From the cell containing the given text, extract its center point as [x, y] coordinate. 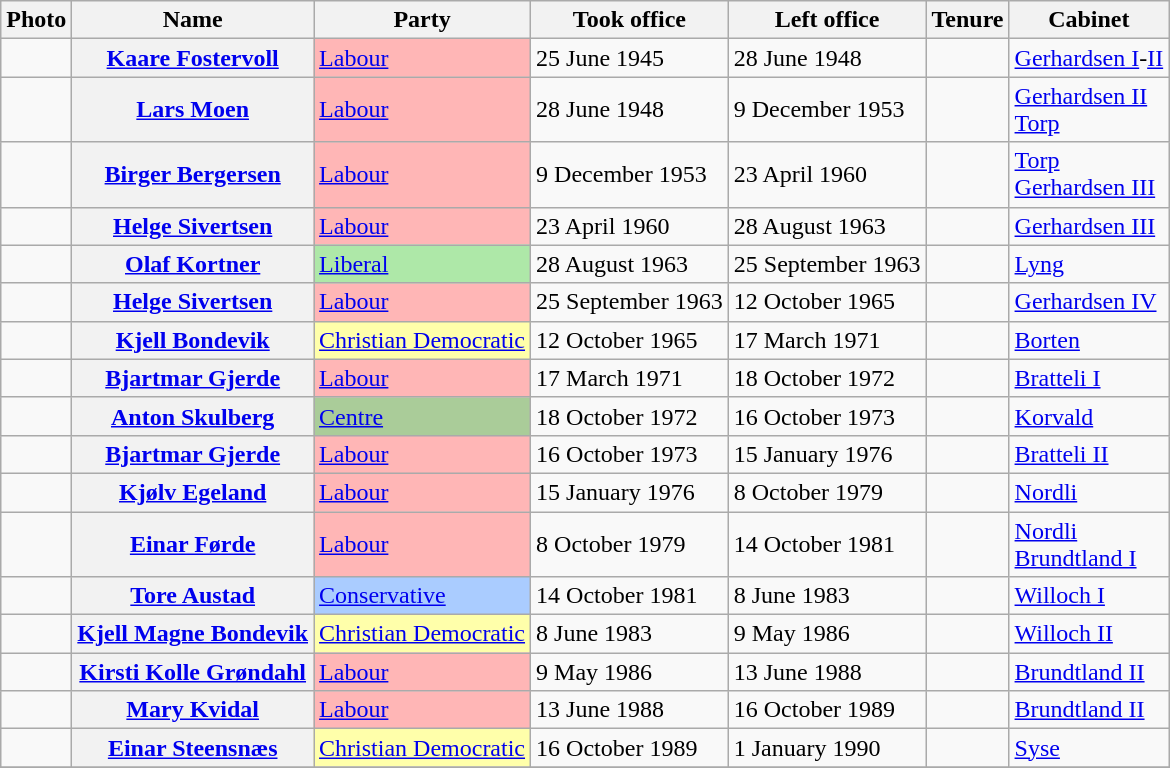
Gerhardsen II Torp [1089, 110]
Name [193, 20]
Conservative [422, 596]
Lars Moen [193, 110]
Kirsti Kolle Grøndahl [193, 672]
Bratteli II [1089, 454]
25 June 1945 [630, 58]
Lyng [1089, 264]
Einar Førde [193, 544]
Gerhardsen III [1089, 226]
Kjølv Egeland [193, 492]
Kjell Bondevik [193, 340]
Anton Skulberg [193, 416]
Einar Steensnæs [193, 748]
Bratteli I [1089, 378]
Took office [630, 20]
Gerhardsen I-II [1089, 58]
Syse [1089, 748]
Mary Kvidal [193, 710]
Kaare Fostervoll [193, 58]
Liberal [422, 264]
Nordli Brundtland I [1089, 544]
Korvald [1089, 416]
Torp Gerhardsen III [1089, 174]
Tenure [968, 20]
Nordli [1089, 492]
Tore Austad [193, 596]
Kjell Magne Bondevik [193, 634]
Photo [36, 20]
Party [422, 20]
Willoch II [1089, 634]
Gerhardsen IV [1089, 302]
1 January 1990 [827, 748]
Birger Bergersen [193, 174]
Borten [1089, 340]
Centre [422, 416]
Olaf Kortner [193, 264]
Willoch I [1089, 596]
Cabinet [1089, 20]
Left office [827, 20]
